Scan for the cell matching the given text and deliver its [X, Y] coordinate at center. 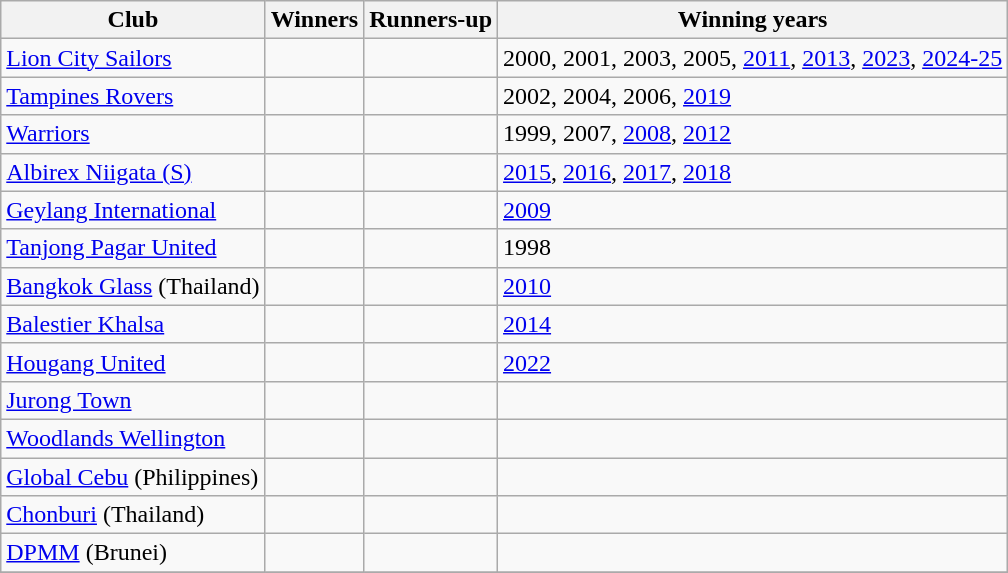
Bangkok Glass (Thailand) [133, 286]
2009 [753, 210]
Balestier Khalsa [133, 324]
2014 [753, 324]
Tampines Rovers [133, 96]
2015, 2016, 2017, 2018 [753, 172]
Hougang United [133, 362]
Jurong Town [133, 400]
Winners [314, 20]
Runners-up [431, 20]
DPMM (Brunei) [133, 553]
2022 [753, 362]
Chonburi (Thailand) [133, 515]
Winning years [753, 20]
2002, 2004, 2006, 2019 [753, 96]
1998 [753, 248]
Warriors [133, 134]
Global Cebu (Philippines) [133, 477]
Tanjong Pagar United [133, 248]
Club [133, 20]
Lion City Sailors [133, 58]
Geylang International [133, 210]
Albirex Niigata (S) [133, 172]
2010 [753, 286]
Woodlands Wellington [133, 438]
1999, 2007, 2008, 2012 [753, 134]
2000, 2001, 2003, 2005, 2011, 2013, 2023, 2024-25 [753, 58]
